Return [x, y] of the center of cell containing provided text 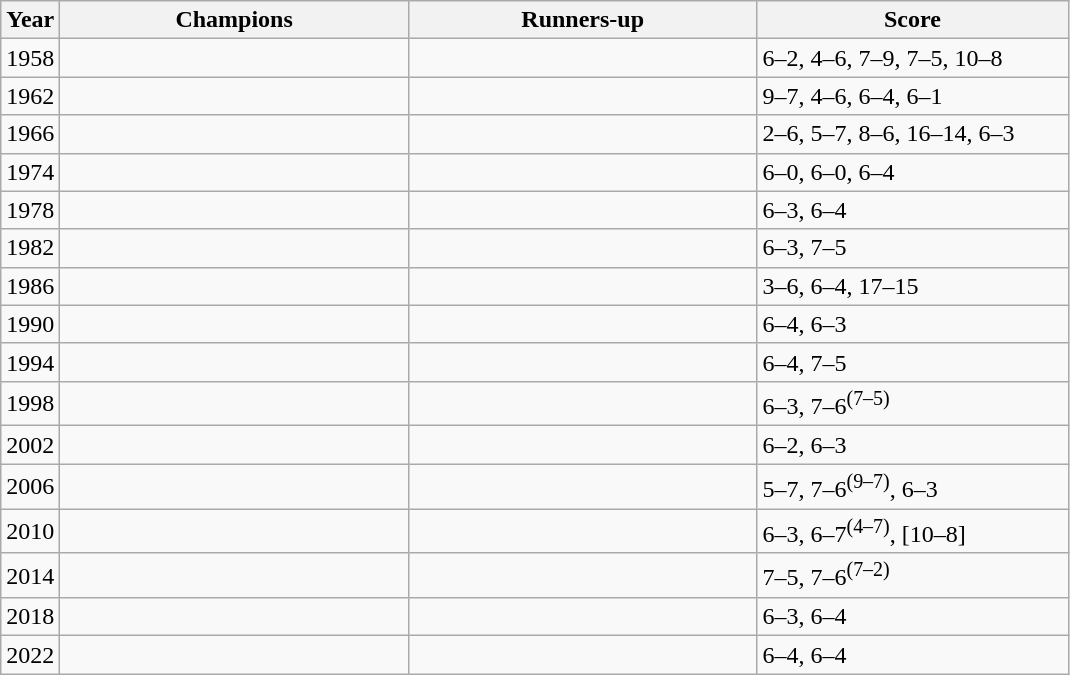
6–2, 6–3 [912, 445]
2022 [30, 655]
1962 [30, 96]
1974 [30, 172]
6–3, 7–5 [912, 248]
2006 [30, 486]
2014 [30, 576]
Year [30, 20]
Score [912, 20]
9–7, 4–6, 6–4, 6–1 [912, 96]
6–3, 6–7(4–7), [10–8] [912, 532]
1986 [30, 286]
2002 [30, 445]
2018 [30, 617]
3–6, 6–4, 17–15 [912, 286]
1978 [30, 210]
1958 [30, 58]
Champions [234, 20]
6–2, 4–6, 7–9, 7–5, 10–8 [912, 58]
6–4, 7–5 [912, 362]
6–4, 6–3 [912, 324]
1998 [30, 404]
1994 [30, 362]
1990 [30, 324]
1966 [30, 134]
6–3, 7–6(7–5) [912, 404]
7–5, 7–6(7–2) [912, 576]
2–6, 5–7, 8–6, 16–14, 6–3 [912, 134]
5–7, 7–6(9–7), 6–3 [912, 486]
Runners-up [582, 20]
2010 [30, 532]
6–4, 6–4 [912, 655]
6–0, 6–0, 6–4 [912, 172]
1982 [30, 248]
